Capture the cell that displays the provided text and extract its [X, Y] central coordinate. 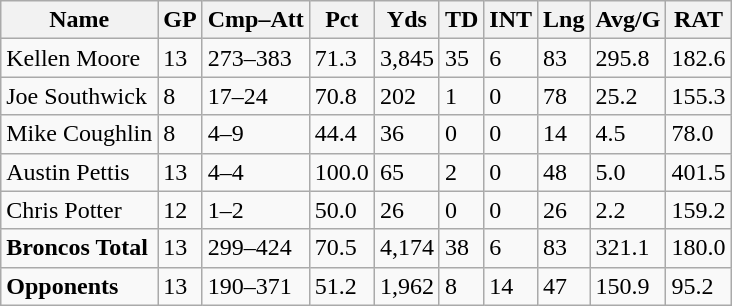
180.0 [698, 248]
100.0 [342, 172]
RAT [698, 20]
1 [461, 96]
Name [80, 20]
Joe Southwick [80, 96]
25.2 [628, 96]
321.1 [628, 248]
47 [564, 286]
Austin Pettis [80, 172]
78.0 [698, 134]
65 [406, 172]
3,845 [406, 58]
5.0 [628, 172]
Kellen Moore [80, 58]
51.2 [342, 286]
Pct [342, 20]
95.2 [698, 286]
Broncos Total [80, 248]
71.3 [342, 58]
4.5 [628, 134]
48 [564, 172]
50.0 [342, 210]
70.5 [342, 248]
12 [180, 210]
Mike Coughlin [80, 134]
299–424 [256, 248]
1,962 [406, 286]
TD [461, 20]
17–24 [256, 96]
155.3 [698, 96]
150.9 [628, 286]
1–2 [256, 210]
4,174 [406, 248]
Lng [564, 20]
Yds [406, 20]
INT [511, 20]
401.5 [698, 172]
202 [406, 96]
273–383 [256, 58]
Opponents [80, 286]
GP [180, 20]
Chris Potter [80, 210]
4–9 [256, 134]
44.4 [342, 134]
Cmp–Att [256, 20]
78 [564, 96]
295.8 [628, 58]
2.2 [628, 210]
35 [461, 58]
2 [461, 172]
38 [461, 248]
36 [406, 134]
70.8 [342, 96]
4–4 [256, 172]
182.6 [698, 58]
159.2 [698, 210]
Avg/G [628, 20]
190–371 [256, 286]
